Pinpoint the cell where the given text exists, returning its (x, y) midpoint coordinate. 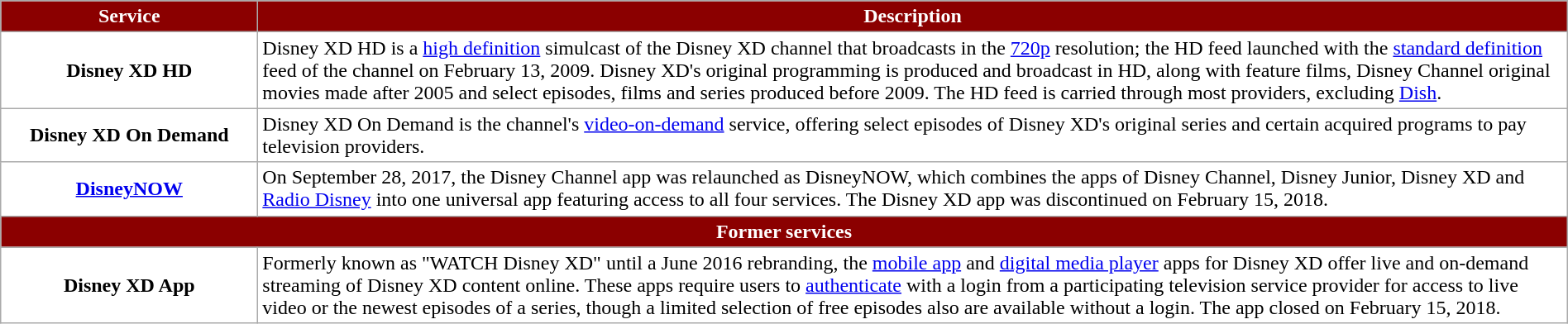
Disney XD App (129, 285)
Disney XD On Demand (129, 136)
Description (913, 17)
Service (129, 17)
Disney XD HD (129, 70)
DisneyNOW (129, 188)
Former services (784, 231)
